Find where the given text appears and provide that cell's center as [x, y] coordinate. 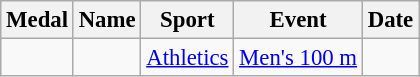
Sport [188, 20]
Date [390, 20]
Medal [38, 20]
Event [298, 20]
Men's 100 m [298, 58]
Athletics [188, 58]
Name [107, 20]
